Locate the cell with the specified text and output its [x, y] center coordinate. 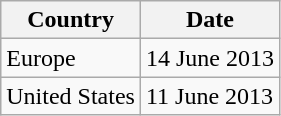
Europe [71, 58]
Country [71, 20]
United States [71, 96]
14 June 2013 [210, 58]
11 June 2013 [210, 96]
Date [210, 20]
